Return [X, Y] of the center of cell containing provided text 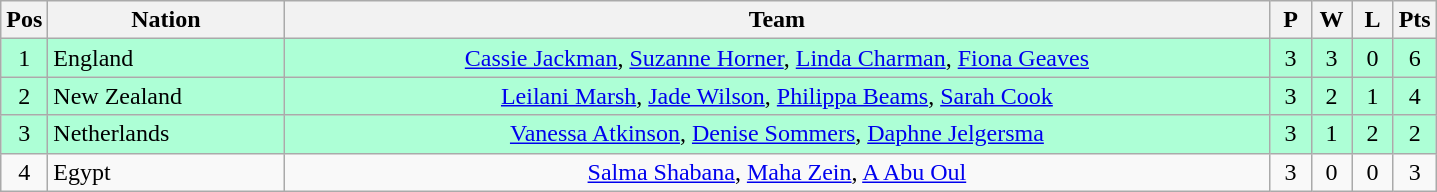
W [1332, 20]
Pos [24, 20]
Nation [166, 20]
6 [1414, 58]
Team [777, 20]
Vanessa Atkinson, Denise Sommers, Daphne Jelgersma [777, 134]
Netherlands [166, 134]
Salma Shabana, Maha Zein, A Abu Oul [777, 172]
Egypt [166, 172]
Cassie Jackman, Suzanne Horner, Linda Charman, Fiona Geaves [777, 58]
New Zealand [166, 96]
Leilani Marsh, Jade Wilson, Philippa Beams, Sarah Cook [777, 96]
L [1372, 20]
P [1290, 20]
England [166, 58]
Pts [1414, 20]
